Scan for the cell matching the given text and deliver its (X, Y) coordinate at center. 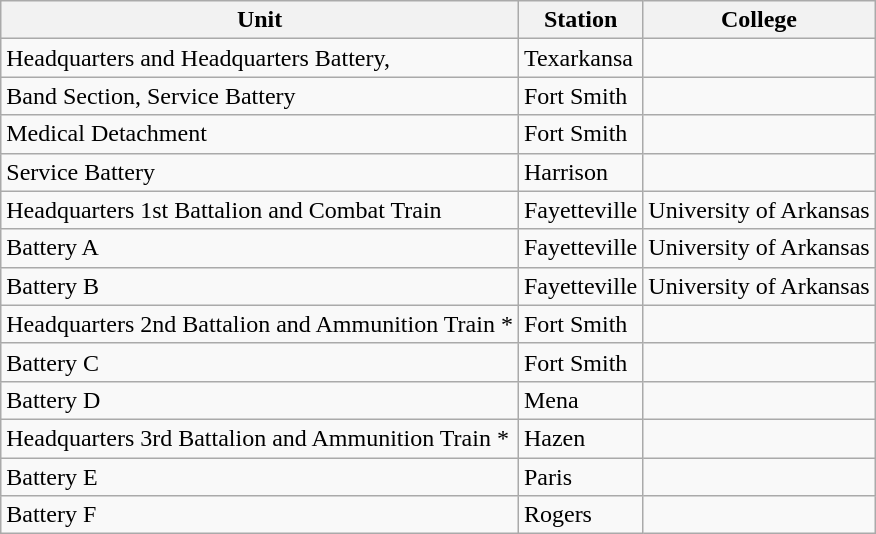
Battery E (260, 477)
Headquarters and Headquarters Battery, (260, 58)
Band Section, Service Battery (260, 96)
College (759, 20)
Hazen (580, 438)
Battery A (260, 248)
Headquarters 3rd Battalion and Ammunition Train * (260, 438)
Paris (580, 477)
Headquarters 1st Battalion and Combat Train (260, 210)
Station (580, 20)
Headquarters 2nd Battalion and Ammunition Train * (260, 324)
Battery C (260, 362)
Harrison (580, 172)
Battery F (260, 515)
Battery D (260, 400)
Unit (260, 20)
Rogers (580, 515)
Mena (580, 400)
Medical Detachment (260, 134)
Battery B (260, 286)
Texarkansa (580, 58)
Service Battery (260, 172)
